Return the (X, Y) coordinate for the center point of the cell that contains the specified text.  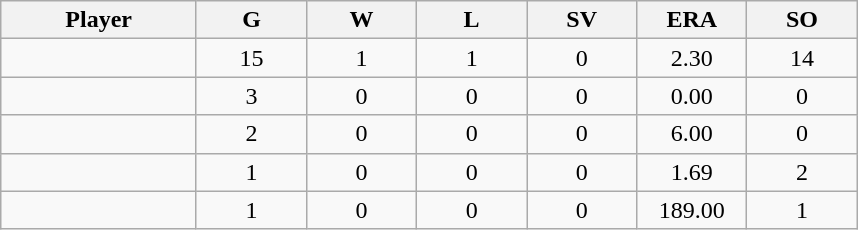
14 (802, 58)
SO (802, 20)
2.30 (692, 58)
15 (251, 58)
1.69 (692, 172)
SV (582, 20)
ERA (692, 20)
L (472, 20)
G (251, 20)
0.00 (692, 96)
6.00 (692, 134)
W (362, 20)
189.00 (692, 210)
3 (251, 96)
Player (99, 20)
